Extract the [X, Y] coordinate from the center of the cell holding the provided text.  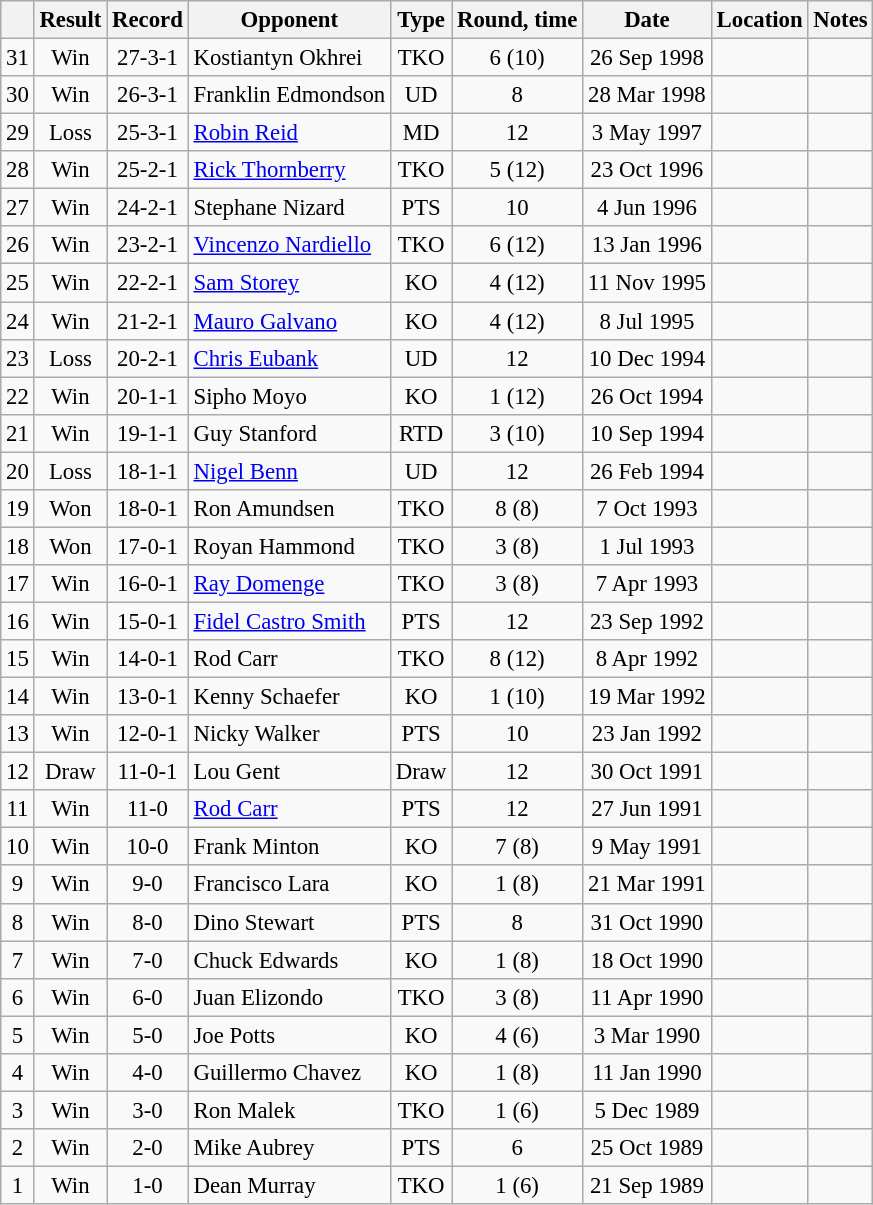
3 [18, 1110]
15-0-1 [148, 621]
1 (12) [518, 396]
Chuck Edwards [289, 960]
Type [422, 20]
6 (12) [518, 245]
Lou Gent [289, 772]
19 [18, 509]
6-0 [148, 997]
18 [18, 546]
8-0 [148, 922]
5 (12) [518, 170]
21 Mar 1991 [648, 885]
3 Mar 1990 [648, 1035]
10-0 [148, 847]
4 (6) [518, 1035]
23 Oct 1996 [648, 170]
Mike Aubrey [289, 1148]
26 Feb 1994 [648, 471]
24 [18, 321]
Guillermo Chavez [289, 1073]
24-2-1 [148, 208]
5 [18, 1035]
1-0 [148, 1185]
11 [18, 809]
2 [18, 1148]
Robin Reid [289, 133]
20-1-1 [148, 396]
25 [18, 283]
Royan Hammond [289, 546]
Location [760, 20]
26 Sep 1998 [648, 58]
27 [18, 208]
8 Jul 1995 [648, 321]
Kenny Schaefer [289, 697]
6 (10) [518, 58]
22-2-1 [148, 283]
25-3-1 [148, 133]
23 Jan 1992 [648, 734]
10 Sep 1994 [648, 433]
Ray Domenge [289, 584]
18-1-1 [148, 471]
1 [18, 1185]
14 [18, 697]
20 [18, 471]
Round, time [518, 20]
Joe Potts [289, 1035]
Notes [840, 20]
18 Oct 1990 [648, 960]
Franklin Edmondson [289, 95]
5 Dec 1989 [648, 1110]
26-3-1 [148, 95]
17 [18, 584]
Francisco Lara [289, 885]
Stephane Nizard [289, 208]
21 Sep 1989 [648, 1185]
11 Apr 1990 [648, 997]
13 [18, 734]
Guy Stanford [289, 433]
31 [18, 58]
4 Jun 1996 [648, 208]
Frank Minton [289, 847]
8 (12) [518, 659]
23 [18, 358]
9 May 1991 [648, 847]
2-0 [148, 1148]
Fidel Castro Smith [289, 621]
9 [18, 885]
Date [648, 20]
11-0 [148, 809]
Nigel Benn [289, 471]
20-2-1 [148, 358]
11 Jan 1990 [648, 1073]
Dino Stewart [289, 922]
Record [148, 20]
23 Sep 1992 [648, 621]
Vincenzo Nardiello [289, 245]
9-0 [148, 885]
RTD [422, 433]
30 Oct 1991 [648, 772]
8 (8) [518, 509]
11-0-1 [148, 772]
1 Jul 1993 [648, 546]
7 [18, 960]
16-0-1 [148, 584]
4 [18, 1073]
26 Oct 1994 [648, 396]
Mauro Galvano [289, 321]
28 [18, 170]
7 Oct 1993 [648, 509]
13 Jan 1996 [648, 245]
26 [18, 245]
31 Oct 1990 [648, 922]
3-0 [148, 1110]
5-0 [148, 1035]
17-0-1 [148, 546]
27 Jun 1991 [648, 809]
Chris Eubank [289, 358]
Dean Murray [289, 1185]
27-3-1 [148, 58]
14-0-1 [148, 659]
7 (8) [518, 847]
Sam Storey [289, 283]
Kostiantyn Okhrei [289, 58]
Opponent [289, 20]
8 Apr 1992 [648, 659]
Rick Thornberry [289, 170]
22 [18, 396]
23-2-1 [148, 245]
19 Mar 1992 [648, 697]
1 (10) [518, 697]
19-1-1 [148, 433]
29 [18, 133]
3 (10) [518, 433]
3 May 1997 [648, 133]
Result [70, 20]
11 Nov 1995 [648, 283]
MD [422, 133]
25-2-1 [148, 170]
21-2-1 [148, 321]
25 Oct 1989 [648, 1148]
12-0-1 [148, 734]
16 [18, 621]
13-0-1 [148, 697]
4-0 [148, 1073]
7-0 [148, 960]
Ron Malek [289, 1110]
Juan Elizondo [289, 997]
15 [18, 659]
30 [18, 95]
Ron Amundsen [289, 509]
21 [18, 433]
10 Dec 1994 [648, 358]
7 Apr 1993 [648, 584]
Sipho Moyo [289, 396]
18-0-1 [148, 509]
Nicky Walker [289, 734]
28 Mar 1998 [648, 95]
